Return (x, y) of the center of cell containing provided text 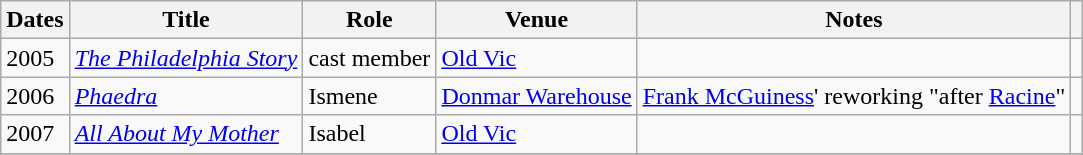
Phaedra (186, 96)
All About My Mother (186, 134)
2005 (35, 58)
Frank McGuiness' reworking "after Racine" (854, 96)
Venue (536, 20)
Donmar Warehouse (536, 96)
2007 (35, 134)
cast member (370, 58)
Dates (35, 20)
Title (186, 20)
Ismene (370, 96)
The Philadelphia Story (186, 58)
Notes (854, 20)
Role (370, 20)
2006 (35, 96)
Isabel (370, 134)
